Provide the (x, y) coordinate of the cell's center where the given text is located.  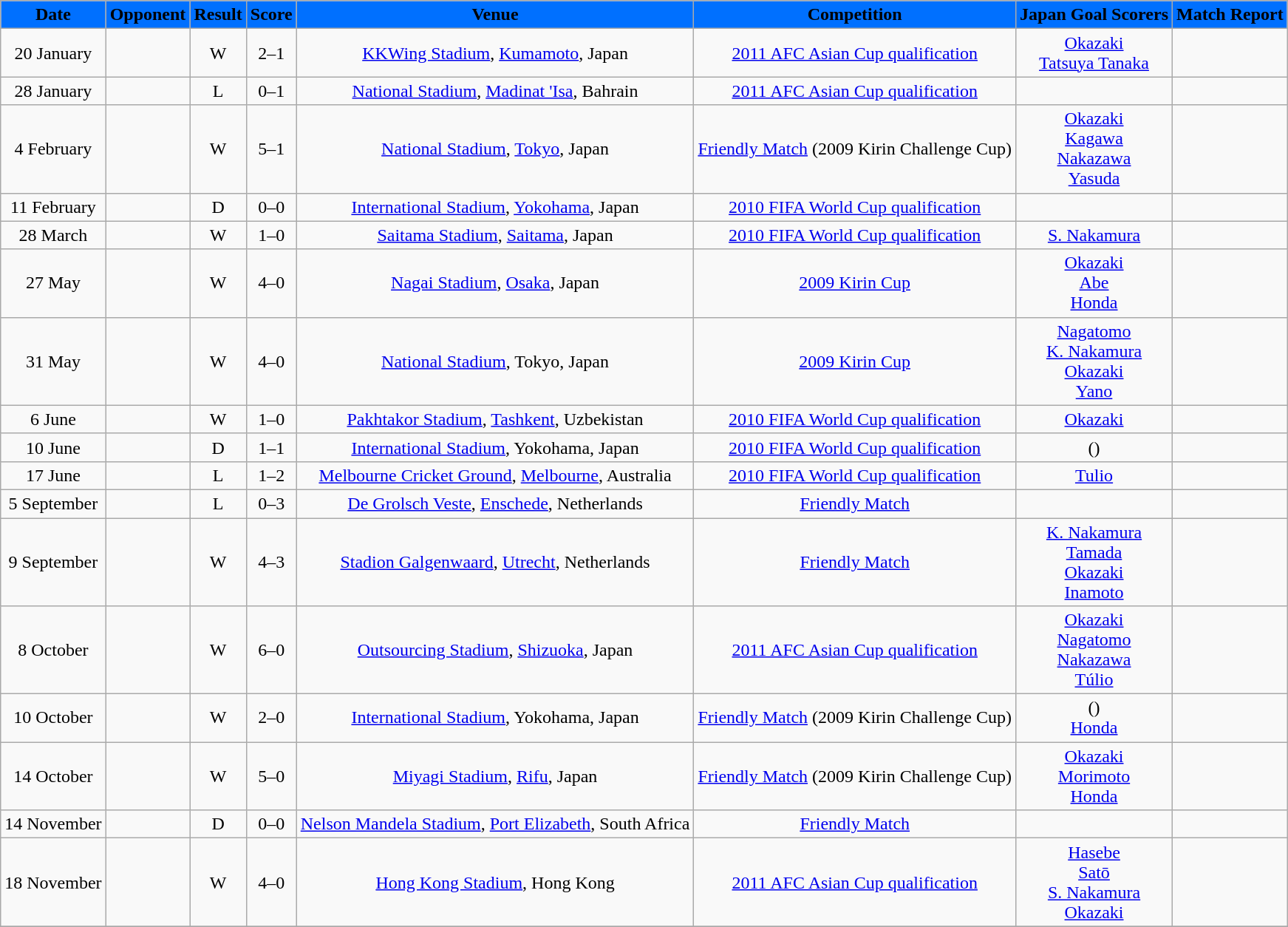
Competition (855, 15)
National Stadium, Madinat 'Isa, Bahrain (495, 91)
Okazaki Kagawa Nakazawa Yasuda (1094, 149)
KKWing Stadium, Kumamoto, Japan (495, 53)
Match Report (1230, 15)
28 March (53, 235)
31 May (53, 361)
Tulio (1094, 475)
Pakhtakor Stadium, Tashkent, Uzbekistan (495, 419)
17 June (53, 475)
Venue (495, 15)
Nagatomo K. Nakamura Okazaki Yano (1094, 361)
1–2 (271, 475)
8 October (53, 651)
De Grolsch Veste, Enschede, Netherlands (495, 503)
14 October (53, 776)
28 January (53, 91)
Okazaki Morimoto Honda (1094, 776)
Japan Goal Scorers (1094, 15)
K. Nakamura Tamada Okazaki Inamoto (1094, 562)
2–0 (271, 719)
5–1 (271, 149)
Opponent (148, 15)
Okazaki Nagatomo Nakazawa Túlio (1094, 651)
Saitama Stadium, Saitama, Japan (495, 235)
Miyagi Stadium, Rifu, Japan (495, 776)
27 May (53, 283)
Date (53, 15)
Okazaki (1094, 419)
() (1094, 447)
Nelson Mandela Stadium, Port Elizabeth, South Africa (495, 824)
Nagai Stadium, Osaka, Japan (495, 283)
0–3 (271, 503)
2–1 (271, 53)
Outsourcing Stadium, Shizuoka, Japan (495, 651)
Hong Kong Stadium, Hong Kong (495, 883)
()Honda (1094, 719)
Hasebe Satō S. Nakamura Okazaki (1094, 883)
Result (218, 15)
0–1 (271, 91)
10 June (53, 447)
Melbourne Cricket Ground, Melbourne, Australia (495, 475)
4 February (53, 149)
6 June (53, 419)
Stadion Galgenwaard, Utrecht, Netherlands (495, 562)
18 November (53, 883)
5 September (53, 503)
11 February (53, 207)
6–0 (271, 651)
14 November (53, 824)
5–0 (271, 776)
Okazaki Abe Honda (1094, 283)
4–3 (271, 562)
9 September (53, 562)
Score (271, 15)
20 January (53, 53)
10 October (53, 719)
1–1 (271, 447)
Okazaki Tatsuya Tanaka (1094, 53)
S. Nakamura (1094, 235)
